Identify which cell holds the provided text, then report its (X, Y) central coordinate. 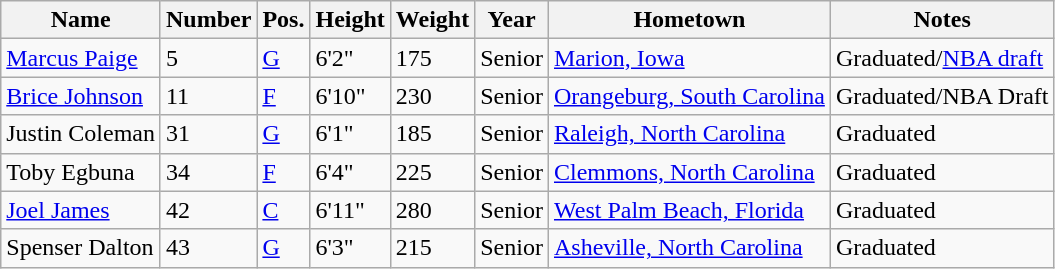
31 (208, 134)
43 (208, 248)
Notes (942, 20)
Brice Johnson (81, 96)
Spenser Dalton (81, 248)
Weight (432, 20)
Hometown (689, 20)
215 (432, 248)
175 (432, 58)
5 (208, 58)
Raleigh, North Carolina (689, 134)
Name (81, 20)
42 (208, 210)
6'2" (350, 58)
West Palm Beach, Florida (689, 210)
Justin Coleman (81, 134)
Asheville, North Carolina (689, 248)
6'1" (350, 134)
6'3" (350, 248)
Graduated/NBA Draft (942, 96)
Joel James (81, 210)
Height (350, 20)
34 (208, 172)
C (284, 210)
Graduated/NBA draft (942, 58)
185 (432, 134)
6'4" (350, 172)
Clemmons, North Carolina (689, 172)
Number (208, 20)
Marcus Paige (81, 58)
Toby Egbuna (81, 172)
280 (432, 210)
6'10" (350, 96)
11 (208, 96)
Year (512, 20)
Marion, Iowa (689, 58)
Orangeburg, South Carolina (689, 96)
6'11" (350, 210)
Pos. (284, 20)
230 (432, 96)
225 (432, 172)
